From the cell containing the given text, extract its center point as (X, Y) coordinate. 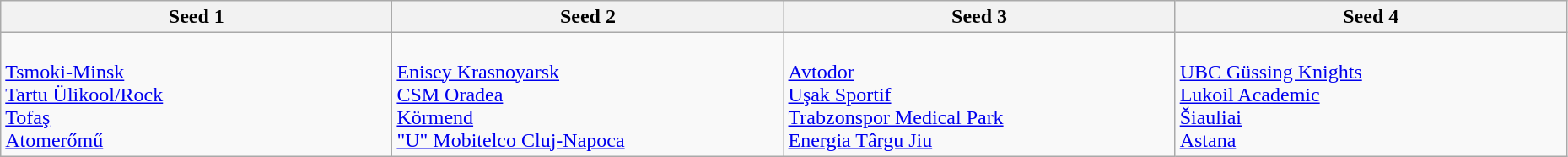
Avtodor Uşak Sportif Trabzonspor Medical Park Energia Târgu Jiu (979, 95)
Seed 2 (588, 17)
Tsmoki-Minsk Tartu Ülikool/Rock Tofaş Atomerőmű (197, 95)
Seed 4 (1371, 17)
Enisey Krasnoyarsk CSM Oradea Körmend "U" Mobitelco Cluj-Napoca (588, 95)
Seed 1 (197, 17)
UBC Güssing Knights Lukoil Academic Šiauliai Astana (1371, 95)
Seed 3 (979, 17)
